Capture the cell that displays the provided text and extract its (X, Y) central coordinate. 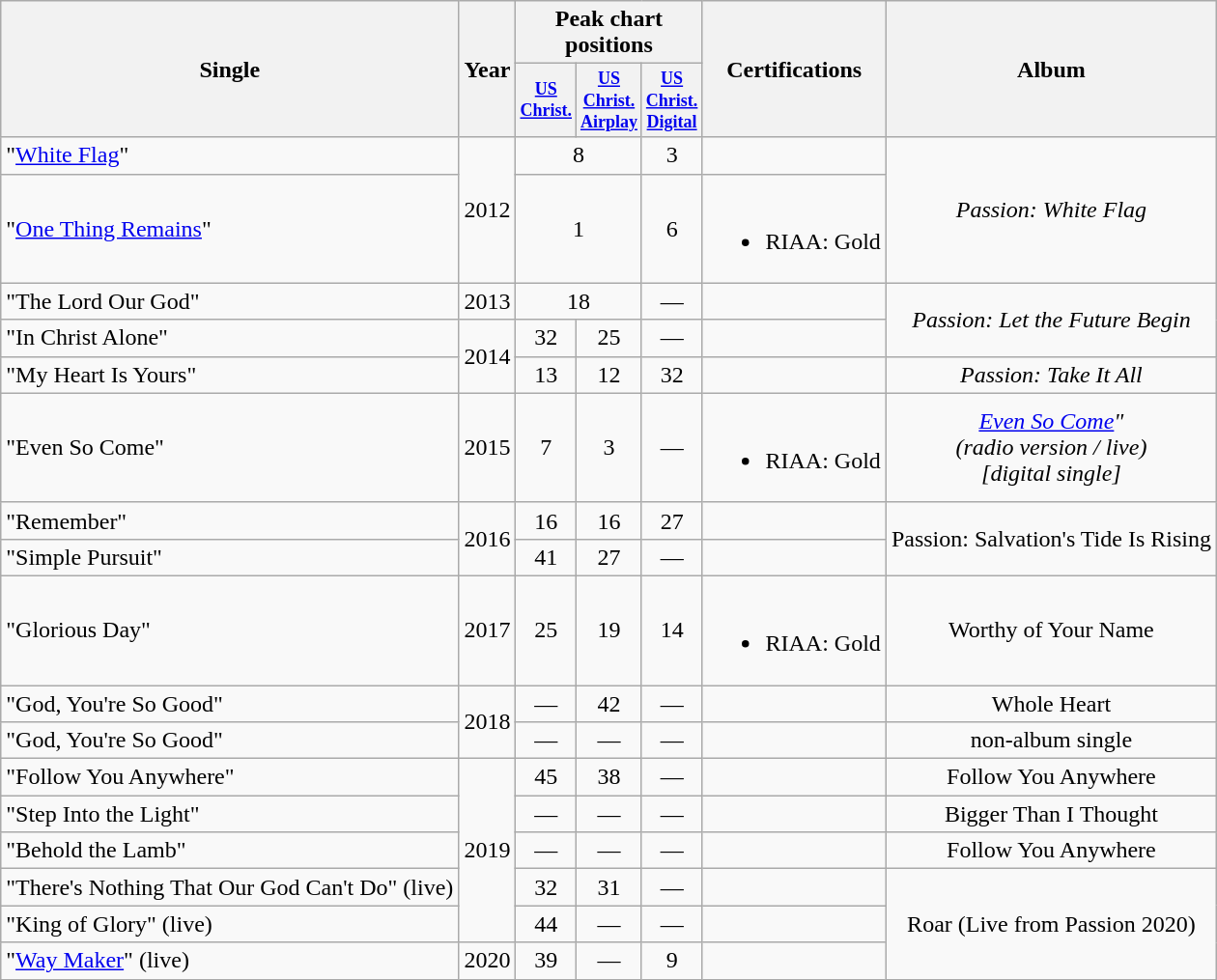
"Even So Come" (230, 448)
Passion: White Flag (1051, 210)
"White Flag" (230, 155)
Even So Come"(radio version / live)[digital single] (1051, 448)
45 (547, 777)
41 (547, 557)
42 (609, 704)
12 (609, 375)
"Remember" (230, 520)
Roar (Live from Passion 2020) (1051, 924)
2018 (487, 722)
7 (547, 448)
Worthy of Your Name (1051, 630)
"Simple Pursuit" (230, 557)
Passion: Salvation's Tide Is Rising (1051, 539)
Album (1051, 70)
"Follow You Anywhere" (230, 777)
2015 (487, 448)
"My Heart Is Yours" (230, 375)
Passion: Let the Future Begin (1051, 320)
Year (487, 70)
2017 (487, 630)
14 (672, 630)
Bigger Than I Thought (1051, 814)
1 (579, 228)
38 (609, 777)
"Step Into the Light" (230, 814)
13 (547, 375)
"One Thing Remains" (230, 228)
8 (579, 155)
non-album single (1051, 741)
9 (672, 961)
Certifications (794, 70)
2019 (487, 851)
USChrist.Airplay (609, 100)
2016 (487, 539)
"King of Glory" (live) (230, 924)
31 (609, 887)
6 (672, 228)
19 (609, 630)
44 (547, 924)
18 (579, 301)
Whole Heart (1051, 704)
"Way Maker" (live) (230, 961)
"The Lord Our God" (230, 301)
"Glorious Day" (230, 630)
Passion: Take It All (1051, 375)
USChrist.Digital (672, 100)
Single (230, 70)
Peak chart positions (608, 33)
2014 (487, 356)
2013 (487, 301)
USChrist. (547, 100)
"Behold the Lamb" (230, 851)
39 (547, 961)
2012 (487, 210)
2020 (487, 961)
"There's Nothing That Our God Can't Do" (live) (230, 887)
"In Christ Alone" (230, 338)
